From the cell containing the given text, extract its center point as [X, Y] coordinate. 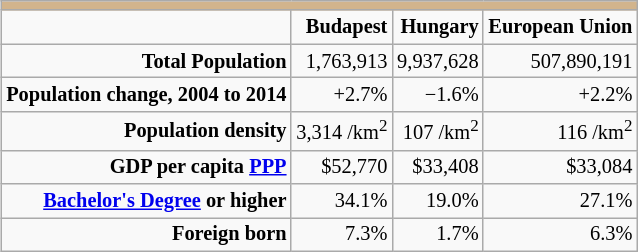
$33,408 [438, 167]
European Union [560, 27]
Population change, 2004 to 2014 [146, 95]
507,890,191 [560, 61]
3,314 /km2 [342, 130]
1,763,913 [342, 61]
7.3% [342, 235]
9,937,628 [438, 61]
6.3% [560, 235]
107 /km2 [438, 130]
19.0% [438, 201]
Hungary [438, 27]
Foreign born [146, 235]
Bachelor's Degree or higher [146, 201]
+2.2% [560, 95]
$33,084 [560, 167]
Population density [146, 130]
116 /km2 [560, 130]
+2.7% [342, 95]
−1.6% [438, 95]
Total Population [146, 61]
$52,770 [342, 167]
1.7% [438, 235]
34.1% [342, 201]
GDP per capita PPP [146, 167]
Budapest [342, 27]
27.1% [560, 201]
